For the text-containing cell, return its midpoint in (X, Y) coordinate format. 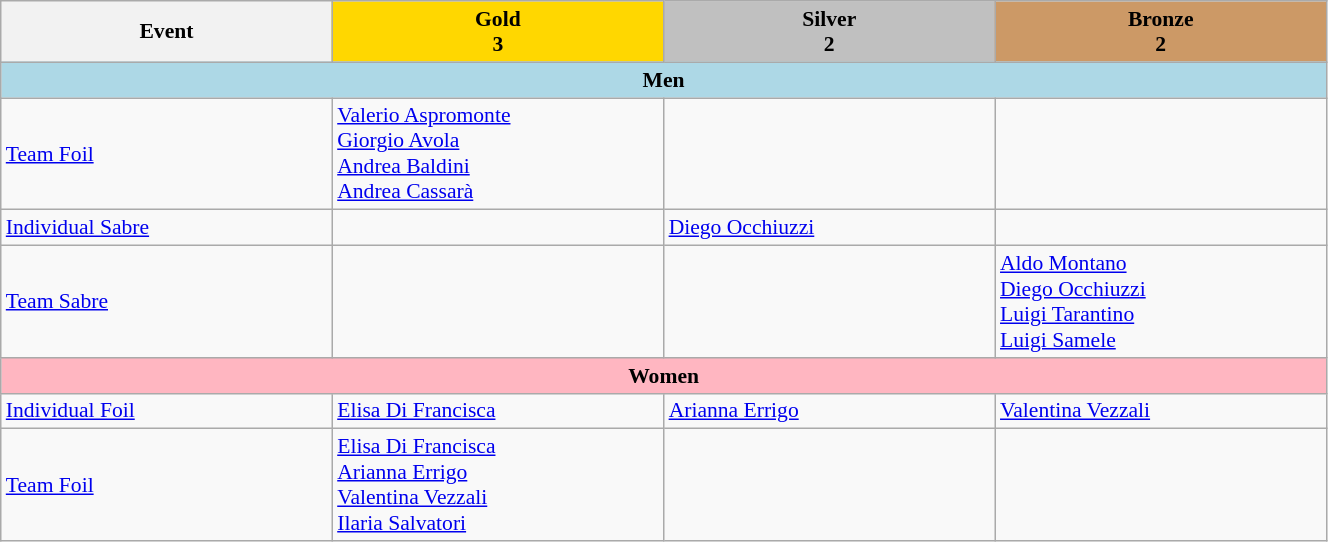
Individual Sabre (166, 228)
Gold3 (498, 32)
Men (664, 80)
Bronze2 (1160, 32)
Valentina Vezzali (1160, 411)
Silver2 (830, 32)
Women (664, 376)
Event (166, 32)
Individual Foil (166, 411)
Elisa Di Francisca (498, 411)
Team Sabre (166, 302)
Valerio AspromonteGiorgio AvolaAndrea BaldiniAndrea Cassarà (498, 154)
Aldo MontanoDiego OcchiuzziLuigi TarantinoLuigi Samele (1160, 302)
Elisa Di FranciscaArianna ErrigoValentina VezzaliIlaria Salvatori (498, 485)
Arianna Errigo (830, 411)
Diego Occhiuzzi (830, 228)
